Extract the (X, Y) coordinate from the center of the cell holding the provided text.  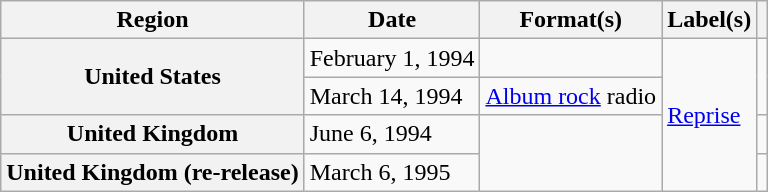
June 6, 1994 (392, 134)
Album rock radio (571, 96)
Label(s) (710, 20)
Region (152, 20)
United Kingdom (152, 134)
February 1, 1994 (392, 58)
Date (392, 20)
March 6, 1995 (392, 172)
United Kingdom (re-release) (152, 172)
Reprise (710, 115)
March 14, 1994 (392, 96)
United States (152, 77)
Format(s) (571, 20)
